Return the [X, Y] coordinate for the center point of the cell that contains the specified text.  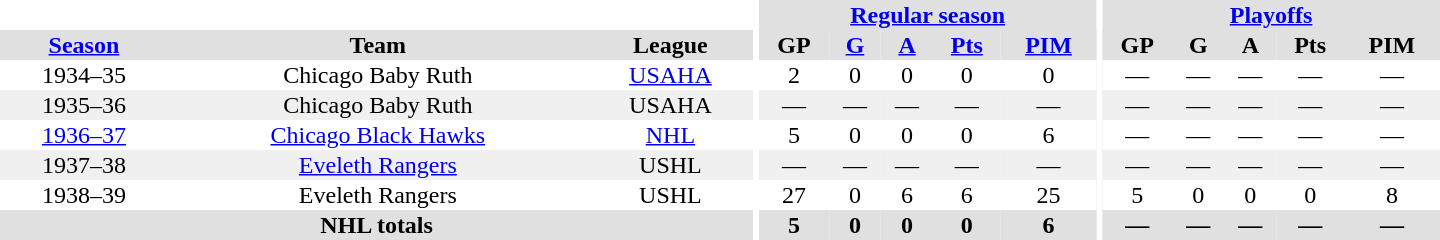
1938–39 [84, 195]
Team [378, 45]
1936–37 [84, 135]
League [670, 45]
8 [1392, 195]
1935–36 [84, 105]
27 [794, 195]
1934–35 [84, 75]
2 [794, 75]
1937–38 [84, 165]
NHL [670, 135]
Season [84, 45]
NHL totals [376, 225]
Playoffs [1271, 15]
25 [1049, 195]
Chicago Black Hawks [378, 135]
Regular season [928, 15]
